Pinpoint the cell where the given text exists, returning its (X, Y) midpoint coordinate. 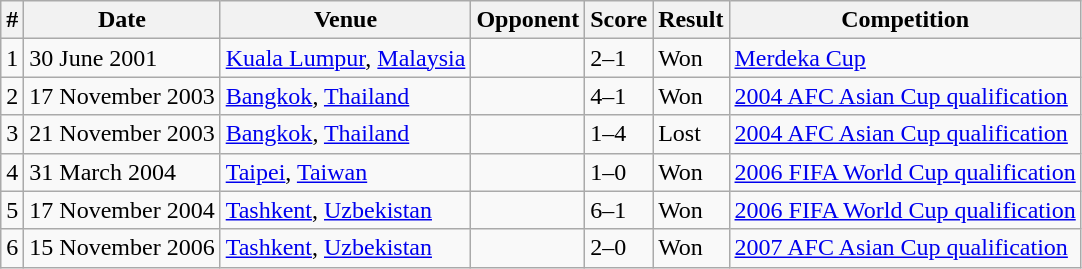
Opponent (528, 20)
31 March 2004 (122, 172)
2 (12, 96)
Taipei, Taiwan (346, 172)
4–1 (619, 96)
5 (12, 210)
2–1 (619, 58)
4 (12, 172)
1–4 (619, 134)
1 (12, 58)
Date (122, 20)
6 (12, 248)
17 November 2003 (122, 96)
1–0 (619, 172)
Result (691, 20)
21 November 2003 (122, 134)
30 June 2001 (122, 58)
6–1 (619, 210)
Venue (346, 20)
3 (12, 134)
Score (619, 20)
Kuala Lumpur, Malaysia (346, 58)
# (12, 20)
Competition (905, 20)
Lost (691, 134)
Merdeka Cup (905, 58)
15 November 2006 (122, 248)
2–0 (619, 248)
2007 AFC Asian Cup qualification (905, 248)
17 November 2004 (122, 210)
